Search for the cell housing the specified text and yield its [x, y] center coordinate. 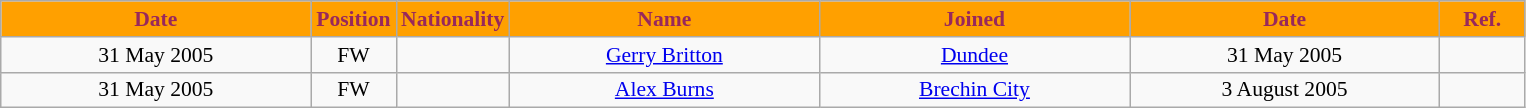
Gerry Britton [664, 55]
Dundee [974, 55]
Alex Burns [664, 90]
Name [664, 19]
Joined [974, 19]
Nationality [452, 19]
Position [354, 19]
3 August 2005 [1285, 90]
Brechin City [974, 90]
Ref. [1482, 19]
